Return (x, y) of the center of cell containing provided text 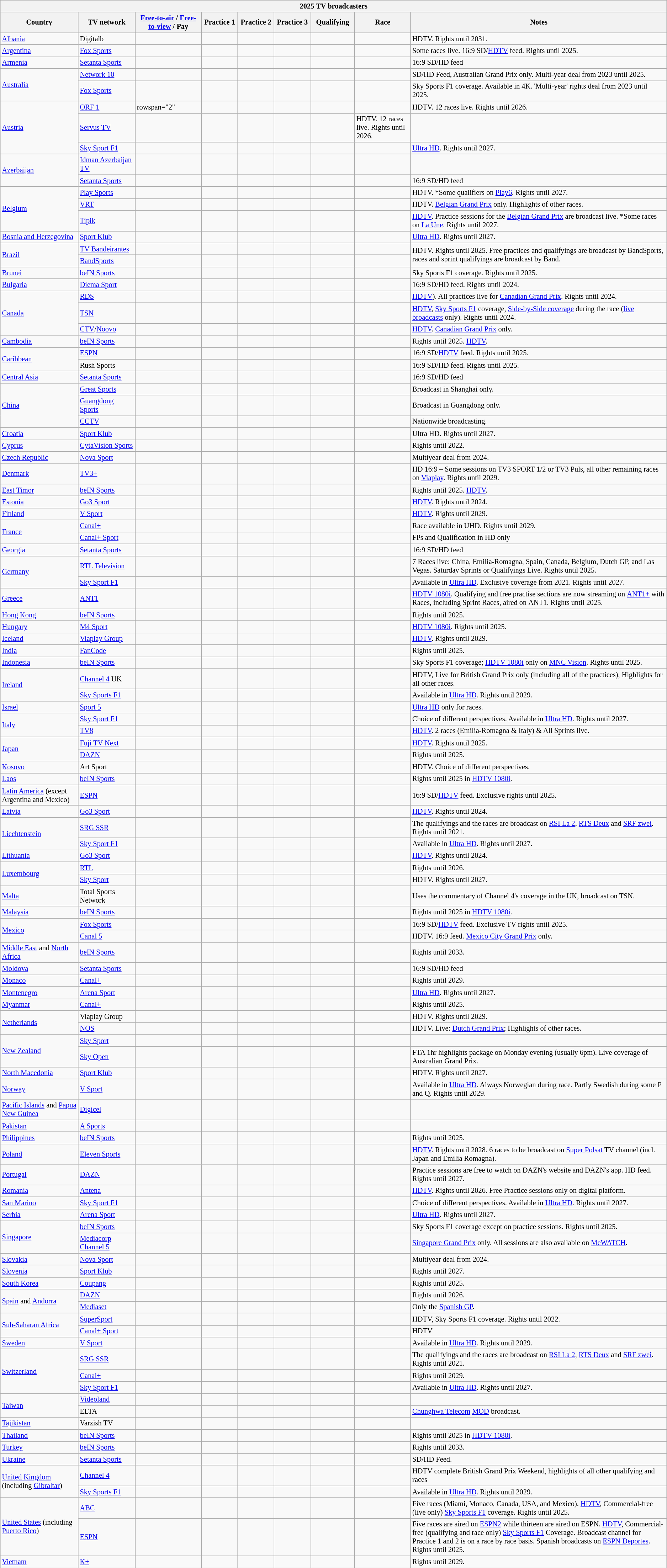
HDTV (539, 1331)
Hong Kong (39, 615)
Poland (39, 1154)
Georgia (39, 550)
K+ (107, 1562)
HDTV). All practices live for Canadian Grand Prix. Rights until 2024. (539, 297)
Turkey (39, 1447)
Spain and Andorra (39, 1301)
HD 16:9 – Some sessions on TV3 SPORT 1/2 or TV3 Puls, all other remaining races on Viaplay. Rights until 2029. (539, 474)
Sweden (39, 1343)
Qualifying (333, 22)
16:9 SD/HD feed. Rights until 2024. (539, 285)
Country (39, 22)
Mexico (39, 930)
16:9 SD/HDTV feed. Exclusive TV rights until 2025. (539, 924)
TV network (107, 22)
Race (383, 22)
TV3+ (107, 474)
Norway (39, 1089)
Total Sports Network (107, 896)
16:9 SD/HDTV feed. Exclusive rights until 2025. (539, 795)
Free-to-air / Free-to-view / Pay (169, 22)
Japan (39, 749)
rowspan="2" (169, 107)
Antena (107, 1191)
Australia (39, 85)
South Korea (39, 1283)
BandSports (107, 261)
Bulgaria (39, 285)
Belgium (39, 208)
Sub-Saharan Africa (39, 1325)
India (39, 651)
HDTV. Canadian Grand Prix only. (539, 329)
16:9 SD/HD feed. Rights until 2025. (539, 365)
ABC (107, 1508)
Laos (39, 779)
Tajikistan (39, 1423)
Practice sessions are free to watch on DAZN's website and DAZN's app. HD feed. Rights until 2027. (539, 1175)
Broadcast in Shanghai only. (539, 389)
Philippines (39, 1138)
Some races live. 16:9 SD/HDTV feed. Rights until 2025. (539, 51)
Rights until 2022. (539, 446)
HDTV. 2 races (Emilia-Romagna & Italy) & All Sprints live. (539, 731)
Sky Sports F1 coverage; HDTV 1080i only on MNC Vision. Rights until 2025. (539, 663)
Indonesia (39, 663)
Digitalb (107, 39)
FPs and Qualification in HD only (539, 538)
TSN (107, 313)
Nationwide broadcasting. (539, 421)
Available in Ultra HD. Always Norwegian during race. Partly Swedish during some P and Q. Rights until 2029. (539, 1089)
Montenegro (39, 993)
RDS (107, 297)
France (39, 532)
Slovenia (39, 1271)
RTL Television (107, 566)
North Macedonia (39, 1073)
HDTV. 16:9 feed. Mexico City Grand Prix only. (539, 936)
Kosovo (39, 767)
FTA 1hr highlights package on Monday evening (usually 6pm). Live coverage of Australian Grand Prix. (539, 1057)
Practice 1 (219, 22)
Monaco (39, 980)
NOS (107, 1028)
SuperSport (107, 1319)
Brunei (39, 273)
CCTV (107, 421)
Network 10 (107, 75)
San Marino (39, 1203)
Art Sport (107, 767)
Pakistan (39, 1126)
Coupang (107, 1283)
Ireland (39, 685)
ORF 1 (107, 107)
Mediaset (107, 1307)
HDTV. Rights until 2026. Free Practice sessions only on digital platform. (539, 1191)
Italy (39, 725)
Channel 4 UK (107, 679)
HDTV. Rights until 2025. (539, 743)
Caribbean (39, 359)
Slovakia (39, 1259)
HDTV. *Some qualifiers on Play6. Rights until 2027. (539, 192)
HDTV complete British Grand Prix Weekend, highlights of all other qualifying and races (539, 1476)
Rush Sports (107, 365)
Eleven Sports (107, 1154)
HDTV 1080i. Qualifying and free practise sections are now streaming on ΑΝΤ1+ with Races, including Sprint Races, aired on ΑΝΤ1. Rights until 2025. (539, 599)
Israel (39, 707)
Rights until 2027. (539, 1271)
Moldova (39, 969)
Ukraine (39, 1459)
Idman Azerbaijan TV (107, 164)
Central Asia (39, 377)
Sky Sports F1 coverage. Available in 4K. 'Multi-year' rights deal from 2023 until 2025. (539, 91)
Austria (39, 127)
Vietnam (39, 1562)
Armenia (39, 63)
TV8 (107, 731)
Notes (539, 22)
Azerbaijan (39, 170)
SD/HD Feed, Australian Grand Prix only. Multi-year deal from 2023 until 2025. (539, 75)
Romania (39, 1191)
Diema Sport (107, 285)
HDTV, Sky Sports F1 coverage, Side-by-Side coverage during the race (live broadcasts only). Rights until 2024. (539, 313)
Practice 3 (292, 22)
ELTA (107, 1412)
Iceland (39, 639)
Finland (39, 514)
CTV/Noovo (107, 329)
Fuji TV Next (107, 743)
Sport 5 (107, 707)
Lithuania (39, 856)
Argentina (39, 51)
HDTV, Live for British Grand Prix only (including all of the practices), Highlights for all other races. (539, 679)
Sky Sports F1 coverage except on practice sessions. Rights until 2025. (539, 1227)
Play Sports (107, 192)
New Zealand (39, 1051)
HDTV. Practice sessions for the Belgian Grand Prix are broadcast live. *Some races on La Une. Rights until 2027. (539, 221)
A Sports (107, 1126)
HDTV. Rights until 2025. Free practices and qualifyings are broadcast by BandSports, races and sprint qualifyings are broadcast by Band. (539, 255)
Portugal (39, 1175)
Canal 5 (107, 936)
7 Races live: China, Emilia-Romagna, Spain, Canada, Belgium, Dutch GP, and Las Vegas. Saturday Sprints or Qualifyings Live. Rights until 2025. (539, 566)
Digicel (107, 1110)
Practice 2 (256, 22)
FanCode (107, 651)
HDTV. Rights until 2028. 6 races to be broadcast on Super Polsat TV channel (incl. Japan and Emilia Romagna). (539, 1154)
Latvia (39, 811)
Czech Republic (39, 457)
CytaVision Sports (107, 446)
Switzerland (39, 1371)
Guangdong Sports (107, 405)
Bosnia and Herzegovina (39, 237)
Sky Open (107, 1057)
Chunghwa Telecom MOD broadcast. (539, 1412)
Latin America (except Argentina and Mexico) (39, 795)
HDTV. Live: Dutch Grand Prix; Highlights of other races. (539, 1028)
Malta (39, 896)
Five races (Miami, Monaco, Canada, USA, and Mexico). HDTV, Commercial-free (live only) Sky Sports F1 coverage. Rights until 2025. (539, 1508)
Sky Sports F1 coverage. Rights until 2025. (539, 273)
Available in Ultra HD. Exclusive coverage from 2021. Rights until 2027. (539, 582)
Tipik (107, 221)
Croatia (39, 434)
Singapore (39, 1237)
Channel 4 (107, 1476)
Race available in UHD. Rights until 2029. (539, 526)
TV Bandeirantes (107, 249)
Videoland (107, 1399)
Servus TV (107, 128)
HDTV 1080i. Rights until 2025. (539, 627)
HDTV. Rights until 2031. (539, 39)
M4 Sport (107, 627)
Hungary (39, 627)
Taiwan (39, 1405)
RTL (107, 868)
United States (including Puerto Rico) (39, 1526)
16:9 SD/HDTV feed. Rights until 2025. (539, 353)
Cyprus (39, 446)
Albania (39, 39)
Myanmar (39, 1005)
ANT1 (107, 599)
China (39, 405)
Broadcast in Guangdong only. (539, 405)
Greece (39, 599)
Great Sports (107, 389)
Netherlands (39, 1022)
Varzish TV (107, 1423)
HDTV, Sky Sports F1 coverage. Rights until 2022. (539, 1319)
Brazil (39, 255)
Uses the commentary of Channel 4's coverage in the UK, broadcast on TSN. (539, 896)
Mediacorp Channel 5 (107, 1243)
Ultra HD only for races. (539, 707)
Liechtenstein (39, 834)
Serbia (39, 1215)
HDTV. Belgian Grand Prix only. Highlights of other races. (539, 204)
2025 TV broadcasters (334, 6)
Middle East and North Africa (39, 952)
Cambodia (39, 341)
Pacific Islands and Papua New Guinea (39, 1110)
Luxembourg (39, 873)
HDTV. Choice of different perspectives. (539, 767)
East Timor (39, 490)
Germany (39, 572)
Singapore Grand Prix only. All sessions are also available on MeWATCH. (539, 1243)
SD/HD Feed. (539, 1459)
Denmark (39, 474)
VRT (107, 204)
Only the Spanish GP. (539, 1307)
Canada (39, 313)
Thailand (39, 1435)
Estonia (39, 502)
United Kingdom (including Gibraltar) (39, 1482)
Malaysia (39, 912)
